From the cell containing the given text, extract its center point as (X, Y) coordinate. 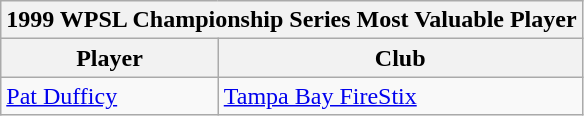
Club (400, 58)
Tampa Bay FireStix (400, 96)
1999 WPSL Championship Series Most Valuable Player (292, 20)
Player (110, 58)
Pat Dufficy (110, 96)
